Output the [X, Y] coordinate of the center of the cell containing the given text.  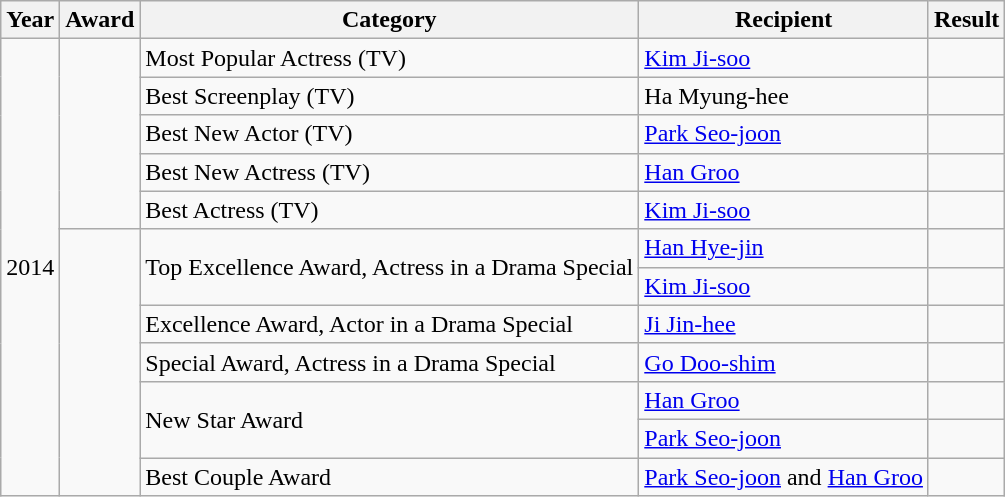
Best New Actor (TV) [390, 134]
2014 [30, 268]
Han Hye-jin [784, 248]
Best Screenplay (TV) [390, 96]
Award [100, 20]
Result [966, 20]
Ha Myung-hee [784, 96]
Park Seo-joon and Han Groo [784, 477]
Top Excellence Award, Actress in a Drama Special [390, 267]
Best Couple Award [390, 477]
Most Popular Actress (TV) [390, 58]
Best Actress (TV) [390, 210]
New Star Award [390, 419]
Ji Jin-hee [784, 324]
Excellence Award, Actor in a Drama Special [390, 324]
Best New Actress (TV) [390, 172]
Go Doo-shim [784, 362]
Special Award, Actress in a Drama Special [390, 362]
Year [30, 20]
Category [390, 20]
Recipient [784, 20]
